Locate the cell with the specified text and output its [X, Y] center coordinate. 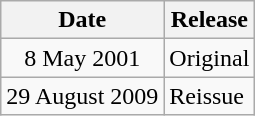
29 August 2009 [82, 96]
Release [210, 20]
Reissue [210, 96]
8 May 2001 [82, 58]
Original [210, 58]
Date [82, 20]
